Find where the given text appears and provide that cell's center as (X, Y) coordinate. 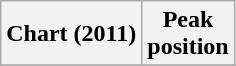
Chart (2011) (72, 34)
Peakposition (188, 34)
